For the text-containing cell, return its midpoint in (X, Y) coordinate format. 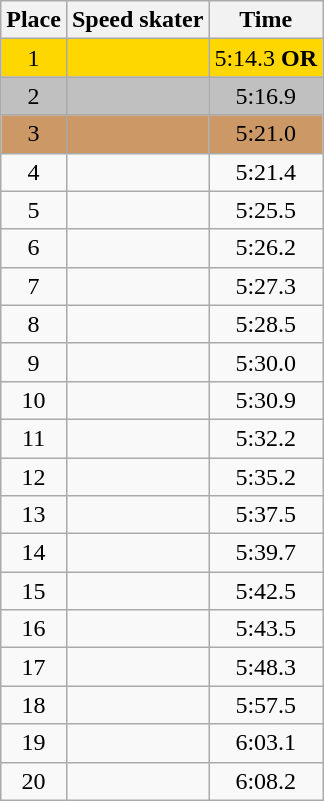
5:27.3 (266, 286)
5:21.0 (266, 134)
5:16.9 (266, 96)
5:35.2 (266, 477)
6:08.2 (266, 781)
5:21.4 (266, 172)
5:28.5 (266, 324)
6 (34, 248)
13 (34, 515)
4 (34, 172)
1 (34, 58)
15 (34, 591)
5:39.7 (266, 553)
10 (34, 400)
5:14.3 OR (266, 58)
20 (34, 781)
5:30.9 (266, 400)
3 (34, 134)
17 (34, 667)
7 (34, 286)
5:37.5 (266, 515)
5:25.5 (266, 210)
5:26.2 (266, 248)
9 (34, 362)
14 (34, 553)
18 (34, 705)
Place (34, 20)
2 (34, 96)
5:32.2 (266, 438)
Speed skater (137, 20)
12 (34, 477)
8 (34, 324)
5:43.5 (266, 629)
5:48.3 (266, 667)
6:03.1 (266, 743)
5:30.0 (266, 362)
Time (266, 20)
5:57.5 (266, 705)
5 (34, 210)
19 (34, 743)
11 (34, 438)
16 (34, 629)
5:42.5 (266, 591)
